Find where the given text appears and provide that cell's center as (X, Y) coordinate. 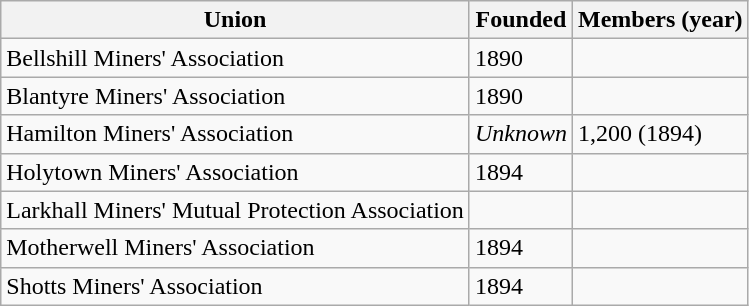
Members (year) (660, 20)
Motherwell Miners' Association (236, 248)
Hamilton Miners' Association (236, 134)
Bellshill Miners' Association (236, 58)
Shotts Miners' Association (236, 286)
Union (236, 20)
Unknown (520, 134)
Larkhall Miners' Mutual Protection Association (236, 210)
1,200 (1894) (660, 134)
Holytown Miners' Association (236, 172)
Blantyre Miners' Association (236, 96)
Founded (520, 20)
